Return [X, Y] of the center of cell containing provided text 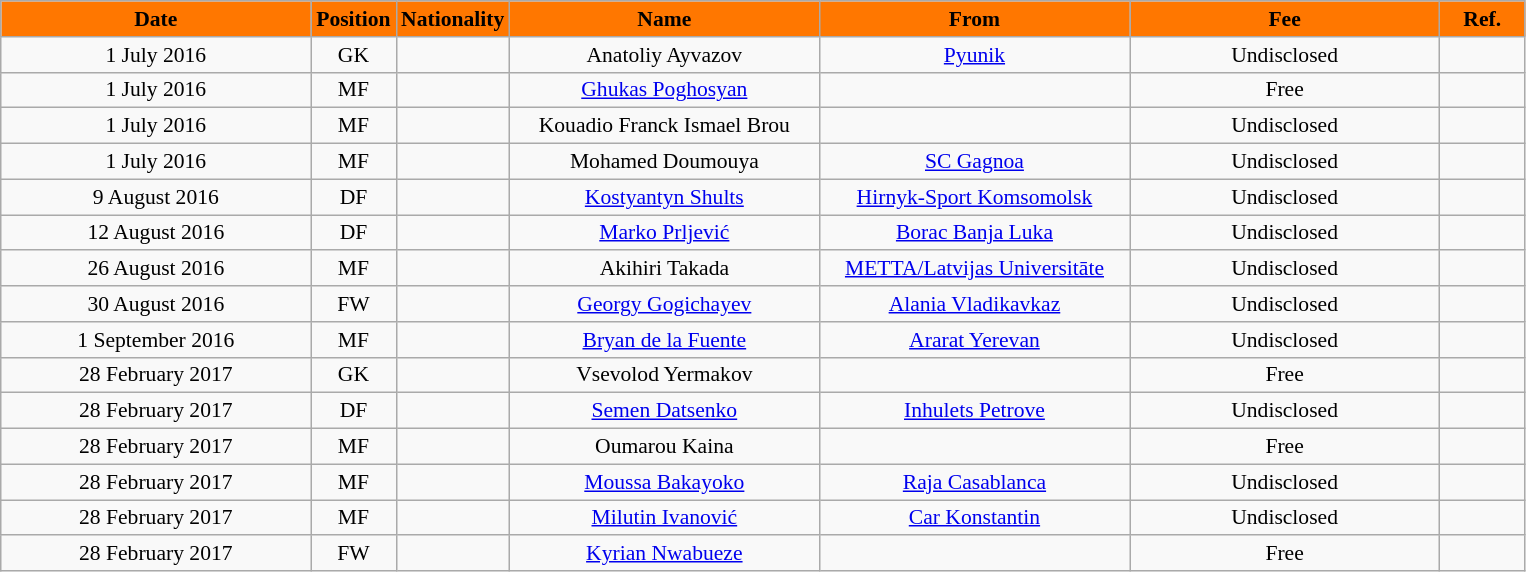
Kyrian Nwabueze [664, 554]
Kouadio Franck Ismael Brou [664, 126]
SC Gagnoa [974, 162]
Milutin Ivanović [664, 518]
1 September 2016 [156, 340]
Pyunik [974, 55]
Ref. [1482, 19]
Borac Banja Luka [974, 233]
METTA/Latvijas Universitāte [974, 269]
Position [354, 19]
Fee [1285, 19]
Georgy Gogichayev [664, 304]
Alania Vladikavkaz [974, 304]
Mohamed Doumouya [664, 162]
12 August 2016 [156, 233]
9 August 2016 [156, 197]
Ararat Yerevan [974, 340]
Akihiri Takada [664, 269]
Date [156, 19]
Name [664, 19]
Raja Casablanca [974, 482]
Kostyantyn Shults [664, 197]
26 August 2016 [156, 269]
Anatoliy Ayvazov [664, 55]
Inhulets Petrove [974, 411]
Nationality [452, 19]
Marko Prljević [664, 233]
Oumarou Kaina [664, 447]
Hirnyk-Sport Komsomolsk [974, 197]
Car Konstantin [974, 518]
Semen Datsenko [664, 411]
Bryan de la Fuente [664, 340]
Ghukas Poghosyan [664, 90]
30 August 2016 [156, 304]
Moussa Bakayoko [664, 482]
From [974, 19]
Vsevolod Yermakov [664, 375]
